Scan for the cell matching the given text and deliver its (X, Y) coordinate at center. 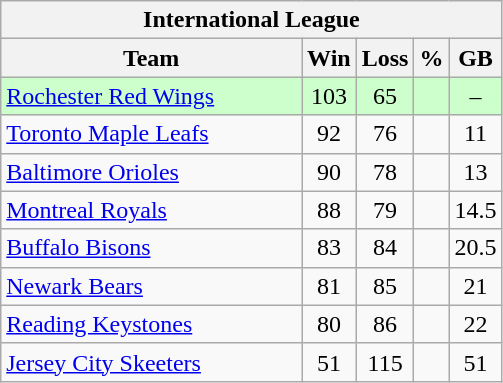
Montreal Royals (152, 210)
Jersey City Skeeters (152, 362)
Toronto Maple Leafs (152, 134)
Baltimore Orioles (152, 172)
65 (385, 96)
92 (330, 134)
115 (385, 362)
88 (330, 210)
76 (385, 134)
22 (476, 324)
79 (385, 210)
86 (385, 324)
GB (476, 58)
Team (152, 58)
90 (330, 172)
78 (385, 172)
Loss (385, 58)
85 (385, 286)
21 (476, 286)
103 (330, 96)
Reading Keystones (152, 324)
International League (252, 20)
84 (385, 248)
% (432, 58)
81 (330, 286)
13 (476, 172)
83 (330, 248)
Win (330, 58)
11 (476, 134)
20.5 (476, 248)
Buffalo Bisons (152, 248)
– (476, 96)
80 (330, 324)
Newark Bears (152, 286)
Rochester Red Wings (152, 96)
14.5 (476, 210)
